Extract the [x, y] coordinate from the center of the cell holding the provided text.  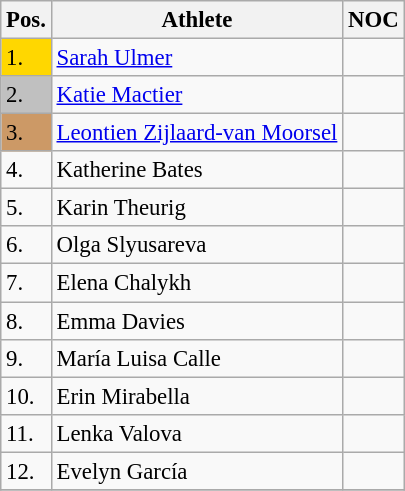
Karin Theurig [196, 208]
Pos. [26, 20]
Katie Mactier [196, 95]
1. [26, 58]
María Luisa Calle [196, 358]
Olga Slyusareva [196, 245]
6. [26, 245]
Elena Chalykh [196, 283]
Lenka Valova [196, 433]
Leontien Zijlaard-van Moorsel [196, 133]
Evelyn García [196, 471]
Katherine Bates [196, 170]
NOC [374, 20]
12. [26, 471]
11. [26, 433]
2. [26, 95]
4. [26, 170]
7. [26, 283]
Athlete [196, 20]
9. [26, 358]
Erin Mirabella [196, 396]
5. [26, 208]
8. [26, 321]
3. [26, 133]
Sarah Ulmer [196, 58]
Emma Davies [196, 321]
10. [26, 396]
